Scan for the cell matching the given text and deliver its [X, Y] coordinate at center. 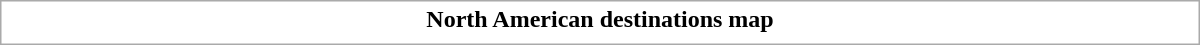
North American destinations map [600, 19]
